Pinpoint the cell where the given text exists, returning its [x, y] midpoint coordinate. 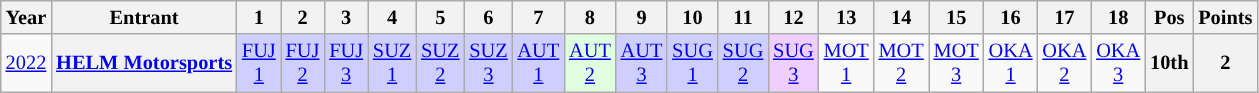
AUT2 [590, 63]
8 [590, 17]
FUJ3 [346, 63]
7 [539, 17]
OKA3 [1118, 63]
5 [440, 17]
Pos [1169, 17]
2022 [26, 63]
MOT3 [956, 63]
Points [1225, 17]
SUG3 [793, 63]
MOT2 [902, 63]
OKA2 [1064, 63]
1 [259, 17]
12 [793, 17]
13 [846, 17]
16 [1011, 17]
18 [1118, 17]
14 [902, 17]
10 [692, 17]
Entrant [144, 17]
SUG1 [692, 63]
MOT1 [846, 63]
11 [743, 17]
Year [26, 17]
AUT1 [539, 63]
FUJ2 [303, 63]
SUG2 [743, 63]
17 [1064, 17]
10th [1169, 63]
3 [346, 17]
9 [642, 17]
15 [956, 17]
4 [392, 17]
OKA1 [1011, 63]
SUZ3 [488, 63]
FUJ1 [259, 63]
HELM Motorsports [144, 63]
AUT3 [642, 63]
SUZ2 [440, 63]
6 [488, 17]
SUZ1 [392, 63]
